Provide the [X, Y] coordinate of the cell's center where the given text is located.  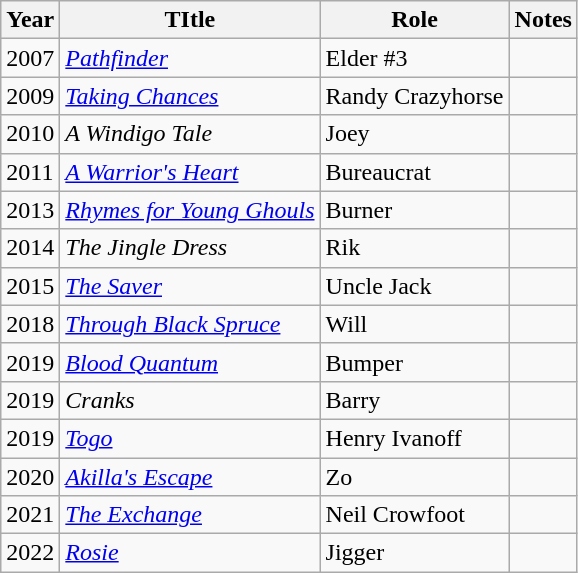
A Windigo Tale [190, 134]
Rhymes for Young Ghouls [190, 210]
2022 [30, 553]
Burner [414, 210]
Taking Chances [190, 96]
Bumper [414, 362]
Randy Crazyhorse [414, 96]
Pathfinder [190, 58]
Rosie [190, 553]
Role [414, 20]
Joey [414, 134]
2021 [30, 515]
Through Black Spruce [190, 324]
Will [414, 324]
2010 [30, 134]
2007 [30, 58]
2018 [30, 324]
A Warrior's Heart [190, 172]
Bureaucrat [414, 172]
Cranks [190, 400]
Blood Quantum [190, 362]
Year [30, 20]
2009 [30, 96]
Notes [543, 20]
Rik [414, 248]
2020 [30, 477]
Togo [190, 438]
2014 [30, 248]
2011 [30, 172]
Zo [414, 477]
Jigger [414, 553]
The Saver [190, 286]
Akilla's Escape [190, 477]
The Jingle Dress [190, 248]
Barry [414, 400]
Neil Crowfoot [414, 515]
2013 [30, 210]
Uncle Jack [414, 286]
TItle [190, 20]
Elder #3 [414, 58]
The Exchange [190, 515]
2015 [30, 286]
Henry Ivanoff [414, 438]
